Find where the given text appears and provide that cell's center as (x, y) coordinate. 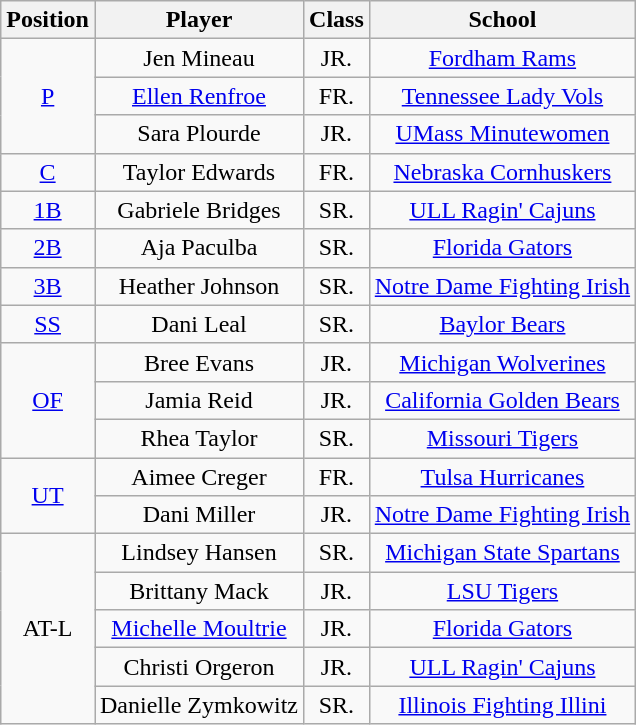
Dani Leal (198, 324)
Class (337, 20)
Heather Johnson (198, 286)
Fordham Rams (502, 58)
Tennessee Lady Vols (502, 96)
Player (198, 20)
1B (48, 210)
P (48, 96)
Position (48, 20)
Lindsey Hansen (198, 553)
Christi Orgeron (198, 667)
Jen Mineau (198, 58)
Michigan Wolverines (502, 362)
School (502, 20)
Brittany Mack (198, 591)
Rhea Taylor (198, 438)
Gabriele Bridges (198, 210)
OF (48, 400)
C (48, 172)
AT-L (48, 629)
UT (48, 496)
UMass Minutewomen (502, 134)
Michigan State Spartans (502, 553)
Bree Evans (198, 362)
Aja Paculba (198, 248)
Ellen Renfroe (198, 96)
Taylor Edwards (198, 172)
Sara Plourde (198, 134)
Dani Miller (198, 515)
Danielle Zymkowitz (198, 705)
Nebraska Cornhuskers (502, 172)
Missouri Tigers (502, 438)
LSU Tigers (502, 591)
Jamia Reid (198, 400)
Michelle Moultrie (198, 629)
2B (48, 248)
Baylor Bears (502, 324)
SS (48, 324)
Tulsa Hurricanes (502, 477)
Illinois Fighting Illini (502, 705)
3B (48, 286)
Aimee Creger (198, 477)
California Golden Bears (502, 400)
